Detect which cell encompasses the target text, then output its (x, y) center coordinate. 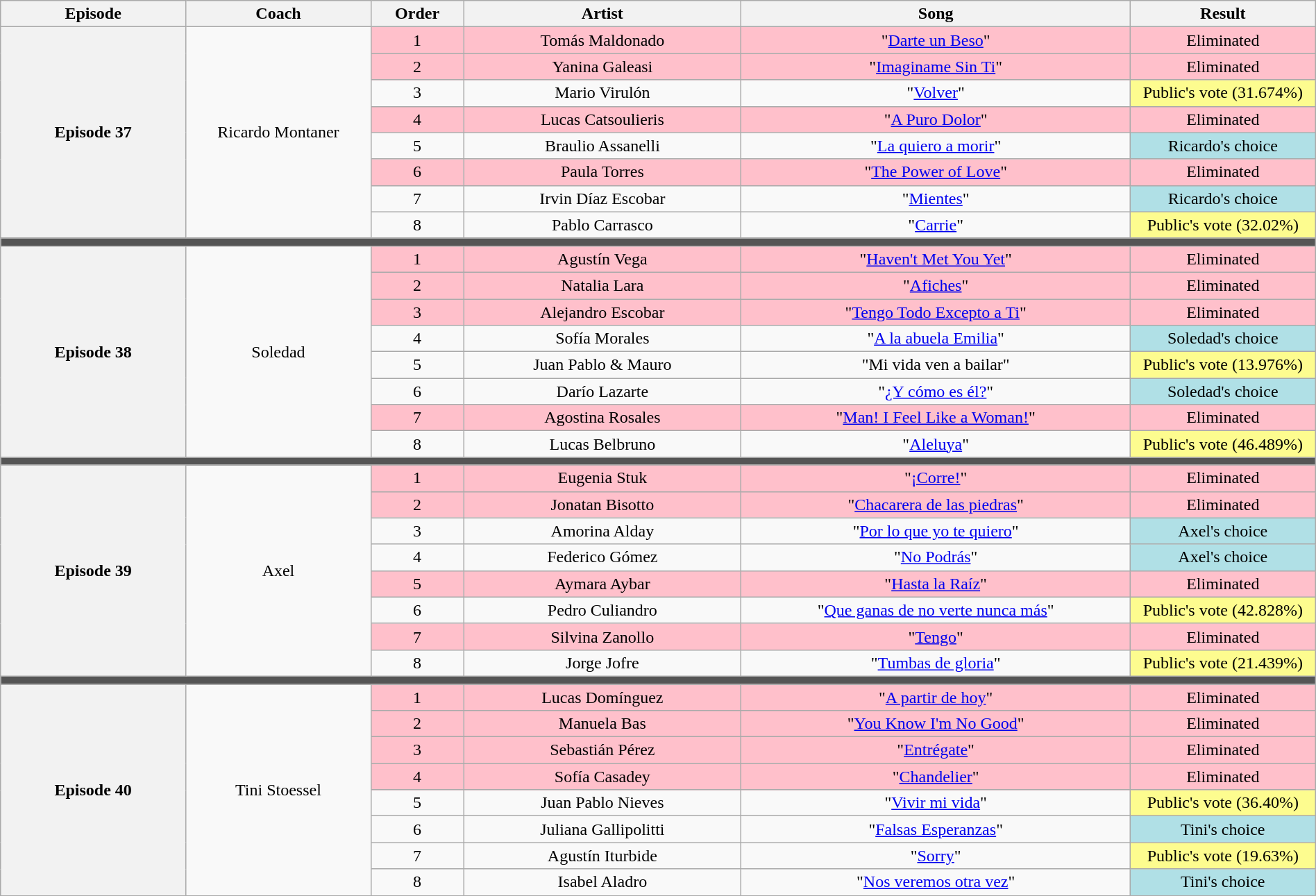
Song (936, 14)
"Sorry" (936, 856)
Juan Pablo & Mauro (602, 365)
Result (1223, 14)
Agustín Iturbide (602, 856)
Natalia Lara (602, 285)
"Que ganas de no verte nunca más" (936, 610)
"Tumbas de gloria" (936, 663)
Agustín Vega (602, 259)
"Por lo que yo te quiero" (936, 531)
Public's vote (42.828%) (1223, 610)
Manuela Bas (602, 724)
Paula Torres (602, 172)
"Tengo" (936, 636)
Public's vote (32.02%) (1223, 225)
Lucas Domínguez (602, 698)
Mario Virulón (602, 93)
Juan Pablo Nieves (602, 803)
Braulio Assanelli (602, 146)
"The Power of Love" (936, 172)
Episode 38 (93, 351)
"Afiches" (936, 285)
Eugenia Stuk (602, 478)
Public's vote (36.40%) (1223, 803)
Alejandro Escobar (602, 312)
"Mientes" (936, 198)
Episode 37 (93, 133)
"Haven't Met You Yet" (936, 259)
"You Know I'm No Good" (936, 724)
Jorge Jofre (602, 663)
"Vivir mi vida" (936, 803)
"Volver" (936, 93)
Soledad (279, 351)
Jonatan Bisotto (602, 505)
"A Puro Dolor" (936, 119)
Public's vote (46.489%) (1223, 444)
Public's vote (21.439%) (1223, 663)
Juliana Gallipolitti (602, 829)
"No Podrás" (936, 557)
Yanina Galeasi (602, 67)
Silvina Zanollo (602, 636)
Pedro Culiandro (602, 610)
"A la abuela Emilia" (936, 339)
Public's vote (13.976%) (1223, 365)
Irvin Díaz Escobar (602, 198)
Tini Stoessel (279, 790)
Sebastián Pérez (602, 750)
Pablo Carrasco (602, 225)
Sofía Morales (602, 339)
Public's vote (31.674%) (1223, 93)
"La quiero a morir" (936, 146)
"Darte un Beso" (936, 40)
Coach (279, 14)
"Chacarera de las piedras" (936, 505)
"¿Y cómo es él?" (936, 391)
"¡Corre!" (936, 478)
"A partir de hoy" (936, 698)
Axel (279, 570)
Isabel Aladro (602, 882)
"Hasta la Raíz" (936, 584)
"Nos veremos otra vez" (936, 882)
Sofía Casadey (602, 777)
Public's vote (19.63%) (1223, 856)
"Falsas Esperanzas" (936, 829)
Aymara Aybar (602, 584)
"Man! I Feel Like a Woman!" (936, 418)
Lucas Belbruno (602, 444)
"Chandelier" (936, 777)
"Imaginame Sin Ti" (936, 67)
Episode 39 (93, 570)
Darío Lazarte (602, 391)
Episode (93, 14)
Ricardo Montaner (279, 133)
Lucas Catsoulieris (602, 119)
Agostina Rosales (602, 418)
"Aleluya" (936, 444)
"Tengo Todo Excepto a Ti" (936, 312)
"Entrégate" (936, 750)
Artist (602, 14)
Federico Gómez (602, 557)
"Carrie" (936, 225)
Tomás Maldonado (602, 40)
Order (416, 14)
"Mi vida ven a bailar" (936, 365)
Episode 40 (93, 790)
Amorina Alday (602, 531)
